Locate the cell with the specified text and output its (X, Y) center coordinate. 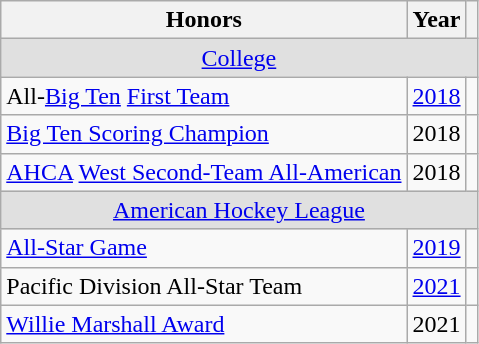
Year (436, 20)
Willie Marshall Award (204, 324)
College (239, 58)
AHCA West Second-Team All-American (204, 172)
Big Ten Scoring Champion (204, 134)
2019 (436, 248)
Honors (204, 20)
All-Star Game (204, 248)
American Hockey League (239, 210)
All-Big Ten First Team (204, 96)
Pacific Division All-Star Team (204, 286)
